Search for the cell housing the specified text and yield its [x, y] center coordinate. 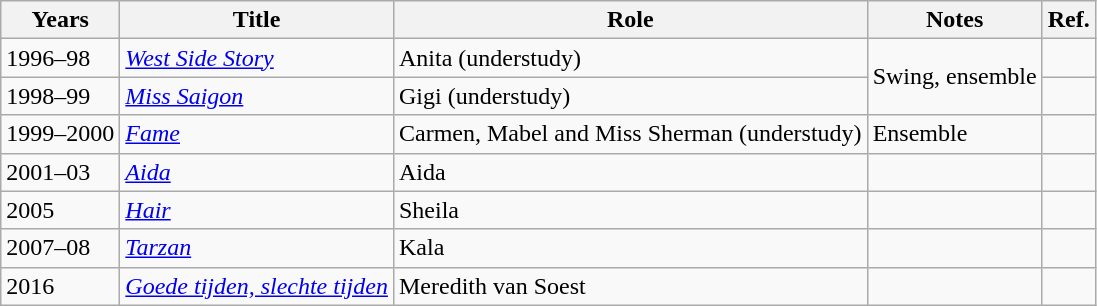
2016 [60, 286]
Title [257, 20]
Gigi (understudy) [630, 96]
Notes [954, 20]
Fame [257, 134]
Hair [257, 210]
1996–98 [60, 58]
2005 [60, 210]
2001–03 [60, 172]
1999–2000 [60, 134]
Kala [630, 248]
Miss Saigon [257, 96]
Ref. [1068, 20]
Sheila [630, 210]
West Side Story [257, 58]
Role [630, 20]
Swing, ensemble [954, 77]
Meredith van Soest [630, 286]
Tarzan [257, 248]
2007–08 [60, 248]
Ensemble [954, 134]
Goede tijden, slechte tijden [257, 286]
1998–99 [60, 96]
Carmen, Mabel and Miss Sherman (understudy) [630, 134]
Years [60, 20]
Anita (understudy) [630, 58]
